Output the [x, y] coordinate of the center of the cell containing the given text.  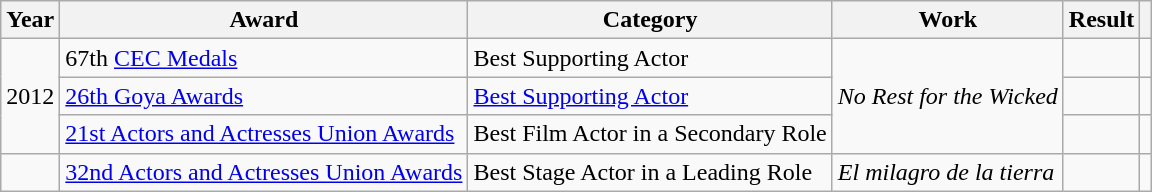
Year [30, 20]
21st Actors and Actresses Union Awards [264, 134]
26th Goya Awards [264, 96]
Award [264, 20]
2012 [30, 96]
Result [1101, 20]
67th CEC Medals [264, 58]
No Rest for the Wicked [948, 96]
Category [650, 20]
Best Stage Actor in a Leading Role [650, 172]
32nd Actors and Actresses Union Awards [264, 172]
Best Film Actor in a Secondary Role [650, 134]
El milagro de la tierra [948, 172]
Work [948, 20]
